Return [X, Y] of the center of cell containing provided text 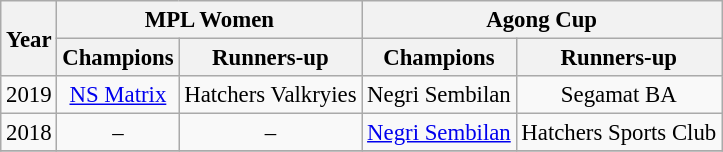
Hatchers Sports Club [619, 133]
2018 [29, 133]
Segamat BA [619, 95]
Agong Cup [542, 20]
NS Matrix [118, 95]
MPL Women [210, 20]
Hatchers Valkryies [270, 95]
Year [29, 38]
2019 [29, 95]
